Scan for the cell matching the given text and deliver its (x, y) coordinate at center. 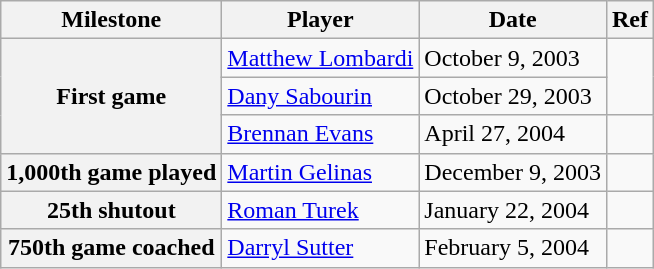
Darryl Sutter (320, 248)
750th game coached (112, 248)
October 29, 2003 (513, 96)
Brennan Evans (320, 134)
February 5, 2004 (513, 248)
Player (320, 20)
Matthew Lombardi (320, 58)
Roman Turek (320, 210)
25th shutout (112, 210)
December 9, 2003 (513, 172)
Martin Gelinas (320, 172)
Date (513, 20)
October 9, 2003 (513, 58)
1,000th game played (112, 172)
January 22, 2004 (513, 210)
Dany Sabourin (320, 96)
April 27, 2004 (513, 134)
Milestone (112, 20)
First game (112, 96)
Ref (630, 20)
